Determine the (X, Y) coordinate at the center of the cell enclosing the given text.  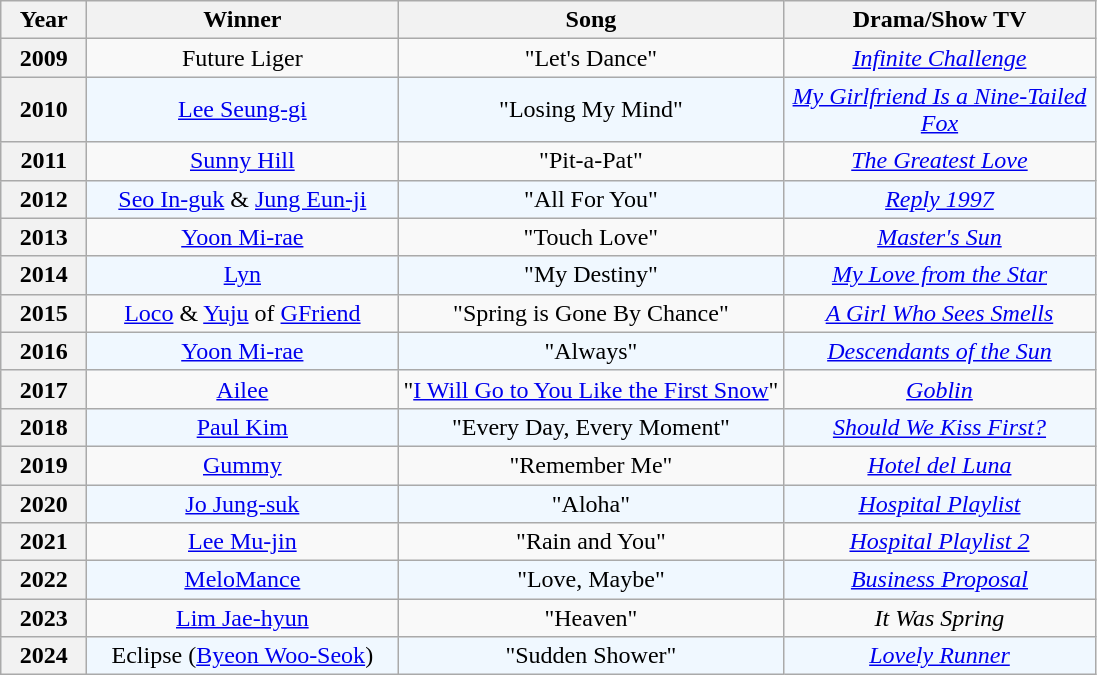
Seo In-guk & Jung Eun-ji (242, 199)
2016 (44, 351)
My Love from the Star (940, 275)
Lee Mu-jin (242, 542)
Gummy (242, 465)
Loco & Yuju of GFriend (242, 313)
2022 (44, 580)
2015 (44, 313)
Jo Jung-suk (242, 503)
"Sudden Shower" (591, 656)
Lim Jae-hyun (242, 618)
Infinite Challenge (940, 58)
2021 (44, 542)
"I Will Go to You Like the First Snow" (591, 389)
2020 (44, 503)
"Remember Me" (591, 465)
"Losing My Mind" (591, 110)
Year (44, 20)
Descendants of the Sun (940, 351)
"Pit-a-Pat" (591, 161)
2011 (44, 161)
2010 (44, 110)
Winner (242, 20)
"Heaven" (591, 618)
Hospital Playlist (940, 503)
Reply 1997 (940, 199)
Song (591, 20)
2017 (44, 389)
The Greatest Love (940, 161)
It Was Spring (940, 618)
"Every Day, Every Moment" (591, 427)
"Aloha" (591, 503)
Master's Sun (940, 237)
Paul Kim (242, 427)
"Touch Love" (591, 237)
2018 (44, 427)
2009 (44, 58)
Lyn (242, 275)
Hospital Playlist 2 (940, 542)
"My Destiny" (591, 275)
2023 (44, 618)
Should We Kiss First? (940, 427)
"Spring is Gone By Chance" (591, 313)
A Girl Who Sees Smells (940, 313)
"Always" (591, 351)
2013 (44, 237)
Ailee (242, 389)
Sunny Hill (242, 161)
My Girlfriend Is a Nine-Tailed Fox (940, 110)
"All For You" (591, 199)
2012 (44, 199)
Goblin (940, 389)
2014 (44, 275)
Eclipse (Byeon Woo-Seok) (242, 656)
Hotel del Luna (940, 465)
Future Liger (242, 58)
Lee Seung-gi (242, 110)
"Love, Maybe" (591, 580)
Business Proposal (940, 580)
MeloMance (242, 580)
"Rain and You" (591, 542)
2019 (44, 465)
Drama/Show TV (940, 20)
2024 (44, 656)
"Let's Dance" (591, 58)
Lovely Runner (940, 656)
